Scan for the cell matching the given text and deliver its [X, Y] coordinate at center. 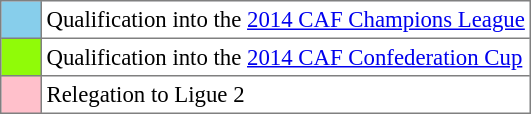
Qualification into the 2014 CAF Champions League [286, 20]
Relegation to Ligue 2 [286, 95]
Qualification into the 2014 CAF Confederation Cup [286, 57]
